Scan for the cell matching the given text and deliver its [x, y] coordinate at center. 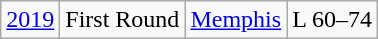
L 60–74 [332, 20]
Memphis [236, 20]
2019 [30, 20]
First Round [122, 20]
